Identify which cell holds the provided text, then report its [x, y] central coordinate. 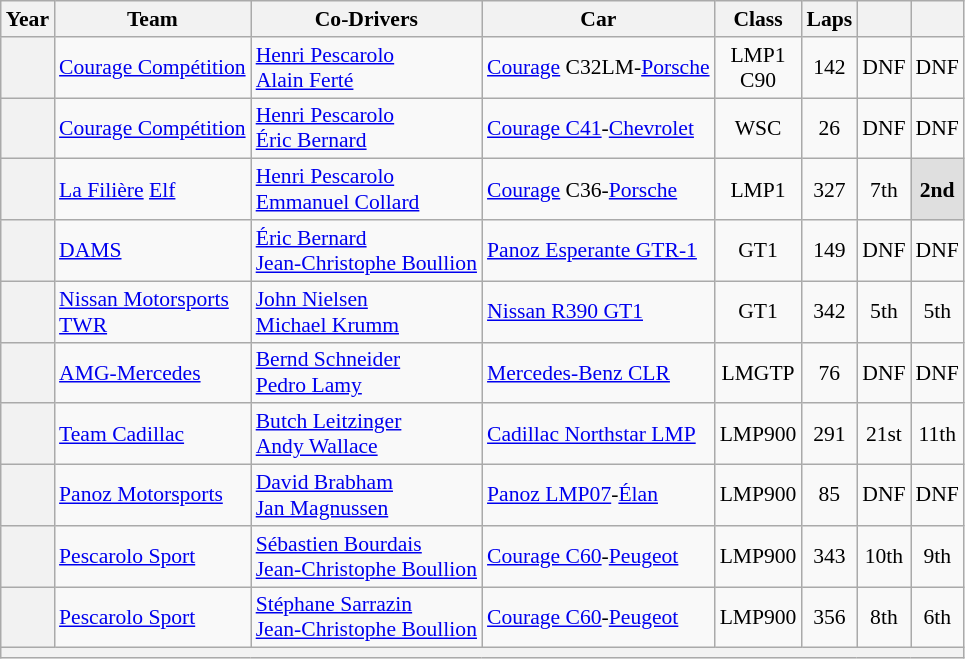
LMGTP [758, 372]
Panoz Esperante GTR-1 [598, 250]
10th [884, 556]
Cadillac Northstar LMP [598, 434]
Sébastien Bourdais Jean-Christophe Boullion [366, 556]
Courage C41-Chevrolet [598, 128]
Courage C32LM-Porsche [598, 68]
Team [152, 19]
21st [884, 434]
356 [829, 618]
LMP1C90 [758, 68]
Courage C36-Porsche [598, 190]
Butch Leitzinger Andy Wallace [366, 434]
7th [884, 190]
La Filière Elf [152, 190]
149 [829, 250]
Nissan Motorsports TWR [152, 312]
WSC [758, 128]
2nd [938, 190]
Stéphane Sarrazin Jean-Christophe Boullion [366, 618]
Panoz LMP07-Élan [598, 496]
Year [28, 19]
LMP1 [758, 190]
142 [829, 68]
11th [938, 434]
John Nielsen Michael Krumm [366, 312]
343 [829, 556]
Co-Drivers [366, 19]
9th [938, 556]
26 [829, 128]
AMG-Mercedes [152, 372]
6th [938, 618]
Team Cadillac [152, 434]
David Brabham Jan Magnussen [366, 496]
327 [829, 190]
342 [829, 312]
76 [829, 372]
85 [829, 496]
Mercedes-Benz CLR [598, 372]
Panoz Motorsports [152, 496]
Nissan R390 GT1 [598, 312]
Henri Pescarolo Emmanuel Collard [366, 190]
Car [598, 19]
Henri Pescarolo Alain Ferté [366, 68]
Bernd Schneider Pedro Lamy [366, 372]
DAMS [152, 250]
Laps [829, 19]
Class [758, 19]
Henri Pescarolo Éric Bernard [366, 128]
Éric Bernard Jean-Christophe Boullion [366, 250]
291 [829, 434]
8th [884, 618]
